Scan for the cell matching the given text and deliver its [X, Y] coordinate at center. 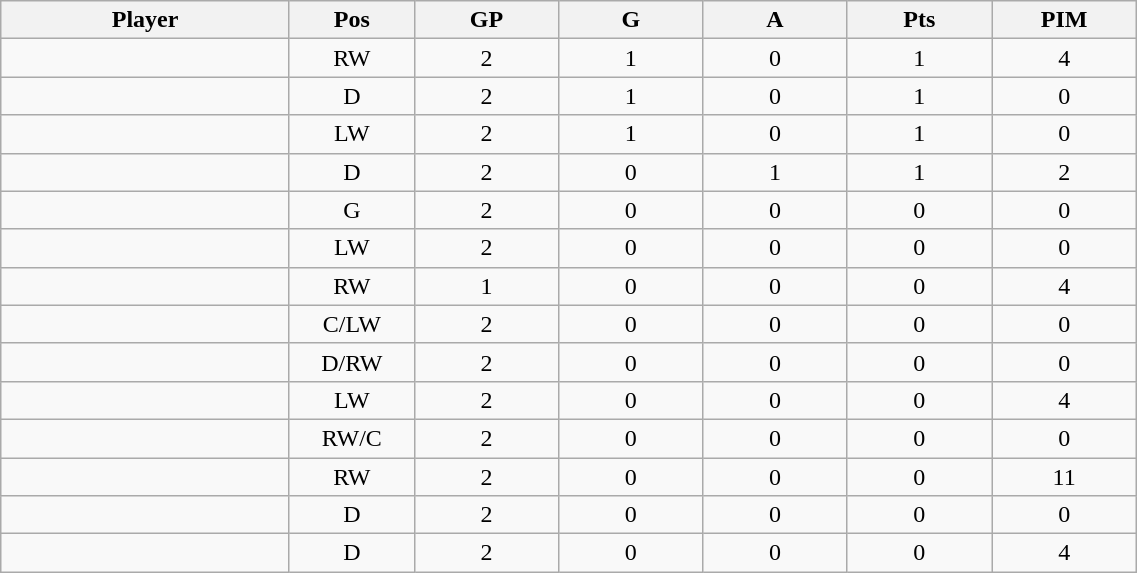
PIM [1064, 20]
Pts [919, 20]
GP [486, 20]
11 [1064, 477]
D/RW [352, 362]
A [775, 20]
Pos [352, 20]
RW/C [352, 438]
Player [146, 20]
C/LW [352, 324]
